From the cell containing the given text, extract its center point as (X, Y) coordinate. 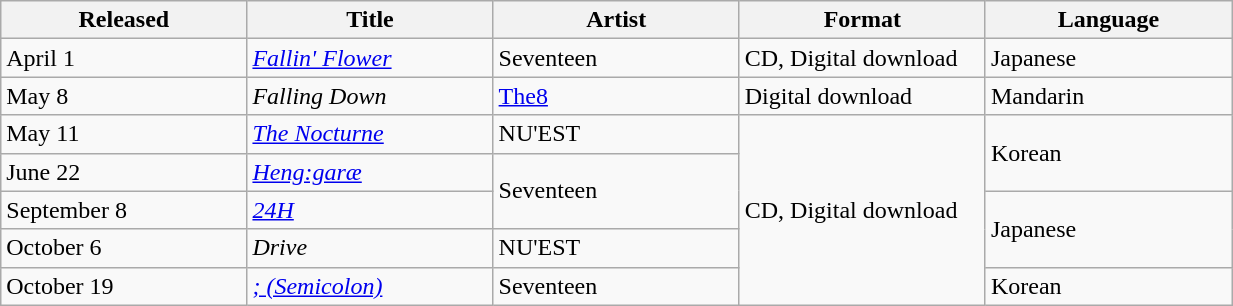
May 11 (124, 134)
October 19 (124, 286)
Heng:garæ (370, 172)
Title (370, 20)
Format (862, 20)
The8 (616, 96)
Falling Down (370, 96)
Artist (616, 20)
Released (124, 20)
Language (1108, 20)
Drive (370, 248)
Mandarin (1108, 96)
September 8 (124, 210)
; (Semicolon) (370, 286)
October 6 (124, 248)
June 22 (124, 172)
April 1 (124, 58)
The Nocturne (370, 134)
Fallin' Flower (370, 58)
May 8 (124, 96)
Digital download (862, 96)
24H (370, 210)
